For the text-containing cell, return its midpoint in (x, y) coordinate format. 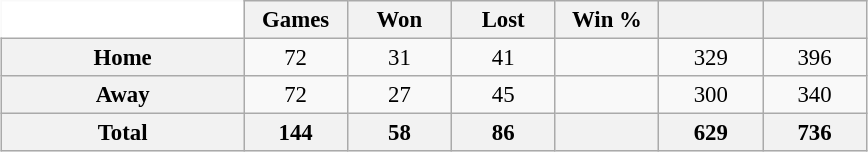
736 (815, 133)
340 (815, 95)
144 (296, 133)
329 (711, 57)
Win % (607, 20)
Home (123, 57)
Won (399, 20)
58 (399, 133)
41 (503, 57)
Lost (503, 20)
45 (503, 95)
396 (815, 57)
86 (503, 133)
629 (711, 133)
300 (711, 95)
Away (123, 95)
31 (399, 57)
27 (399, 95)
Games (296, 20)
Total (123, 133)
